Extract the (x, y) coordinate from the center of the cell holding the provided text.  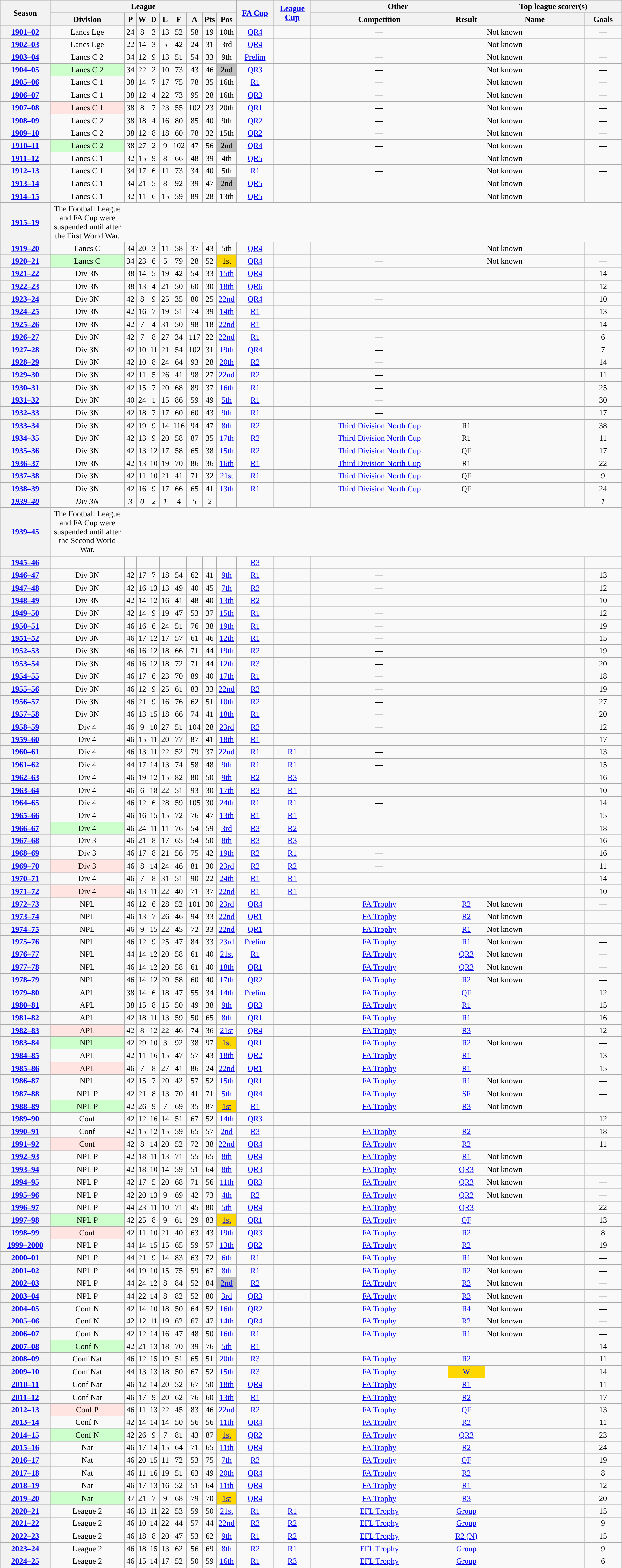
1947–48 (25, 588)
1990–91 (25, 1131)
2004–05 (25, 1309)
2021–22 (25, 1523)
2000–01 (25, 1258)
The Football League and FA Cup were suspended until after the Second World War. (87, 532)
1953–54 (25, 664)
1965–66 (25, 815)
101 (195, 904)
77 (179, 739)
1903–04 (25, 57)
1938–39 (25, 489)
2009–10 (25, 1372)
1949–50 (25, 613)
P (130, 19)
1908–09 (25, 120)
Goals (603, 19)
SF (466, 1094)
2022–23 (25, 1536)
1957–58 (25, 714)
95 (195, 95)
QR6 (255, 286)
1996–97 (25, 1207)
1966–67 (25, 828)
1971–72 (25, 891)
1931–32 (25, 400)
1912–13 (25, 171)
2020–21 (25, 1511)
1905–06 (25, 82)
1961–62 (25, 765)
1984–85 (25, 1056)
1988–89 (25, 1106)
1915–19 (25, 223)
L (165, 19)
1980–81 (25, 1005)
2007–08 (25, 1346)
1969–70 (25, 866)
1963–64 (25, 790)
1936–37 (25, 463)
1921–22 (25, 274)
1934–35 (25, 438)
1925–26 (25, 324)
2015–16 (25, 1448)
1901–02 (25, 32)
90 (195, 879)
Result (466, 19)
1994–95 (25, 1182)
1930–31 (25, 388)
2001–02 (25, 1271)
2014–15 (25, 1435)
1995–96 (25, 1195)
R2 (N) (466, 1536)
105 (195, 803)
1987–88 (25, 1094)
1976–77 (25, 954)
1948–49 (25, 600)
1952–53 (25, 651)
2002–03 (25, 1283)
0 (142, 501)
1926–27 (25, 337)
1935–36 (25, 451)
1986–87 (25, 1081)
1960–61 (25, 752)
1950–51 (25, 626)
1929–30 (25, 375)
1968–69 (25, 853)
2024–25 (25, 1561)
1946–47 (25, 575)
1974–75 (25, 929)
1904–05 (25, 70)
6th (227, 1258)
1983–84 (25, 1043)
1958–59 (25, 727)
Division (87, 19)
1991–92 (25, 1144)
1924–25 (25, 312)
R4 (466, 1309)
1972–73 (25, 904)
2016–17 (25, 1460)
Top league scorer(s) (554, 7)
2018–19 (25, 1486)
1937–38 (25, 476)
1922–23 (25, 286)
Pts (209, 19)
1954–55 (25, 676)
1927–28 (25, 349)
104 (195, 727)
1907–08 (25, 108)
1923–24 (25, 299)
Competition (379, 19)
1981–82 (25, 1018)
1914–15 (25, 196)
1967–68 (25, 841)
2023–24 (25, 1549)
1928–29 (25, 362)
1985–86 (25, 1068)
1939–40 (25, 501)
1933–34 (25, 426)
85 (195, 120)
League Cup (292, 13)
1977–78 (25, 967)
1956–57 (25, 702)
Other (398, 7)
1955–56 (25, 689)
1973–74 (25, 917)
D (154, 19)
1909–10 (25, 133)
1932–33 (25, 413)
1913–14 (25, 184)
F (179, 19)
2012–13 (25, 1410)
1982–83 (25, 1030)
117 (195, 337)
2006–07 (25, 1334)
2003–04 (25, 1296)
The Football League and FA Cup were suspended until after the First World War. (87, 223)
1920–21 (25, 261)
1906–07 (25, 95)
1979–80 (25, 992)
League (143, 7)
1902–03 (25, 45)
1970–71 (25, 879)
1962–63 (25, 777)
Pos (227, 19)
1993–94 (25, 1169)
1998–99 (25, 1233)
1999–2000 (25, 1245)
2010–11 (25, 1384)
1989–90 (25, 1119)
2017–18 (25, 1473)
Name (535, 19)
A (195, 19)
1959–60 (25, 739)
2005–06 (25, 1321)
1911–12 (25, 158)
Conf P (87, 1410)
1951–52 (25, 638)
97 (209, 1043)
1945–46 (25, 562)
1964–65 (25, 803)
1919–20 (25, 248)
1997–98 (25, 1220)
2019–20 (25, 1498)
FA Cup (255, 13)
1910–11 (25, 146)
1939–45 (25, 532)
116 (179, 426)
Season (25, 13)
2013–14 (25, 1422)
2011–12 (25, 1397)
2008–09 (25, 1359)
1992–93 (25, 1157)
1978–79 (25, 980)
1975–76 (25, 942)
